Return (X, Y) of the center of cell containing provided text 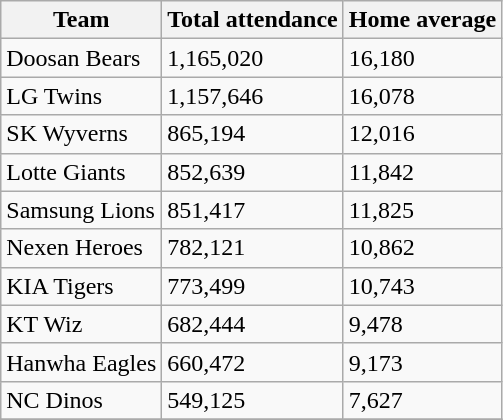
Lotte Giants (82, 172)
Doosan Bears (82, 58)
NC Dinos (82, 400)
12,016 (422, 134)
549,125 (253, 400)
Nexen Heroes (82, 248)
10,862 (422, 248)
782,121 (253, 248)
865,194 (253, 134)
Total attendance (253, 20)
KT Wiz (82, 324)
Team (82, 20)
11,842 (422, 172)
660,472 (253, 362)
10,743 (422, 286)
11,825 (422, 210)
773,499 (253, 286)
KIA Tigers (82, 286)
7,627 (422, 400)
9,173 (422, 362)
1,157,646 (253, 96)
Home average (422, 20)
16,180 (422, 58)
16,078 (422, 96)
SK Wyverns (82, 134)
Hanwha Eagles (82, 362)
682,444 (253, 324)
9,478 (422, 324)
851,417 (253, 210)
LG Twins (82, 96)
1,165,020 (253, 58)
Samsung Lions (82, 210)
852,639 (253, 172)
